For the text-containing cell, return its midpoint in [x, y] coordinate format. 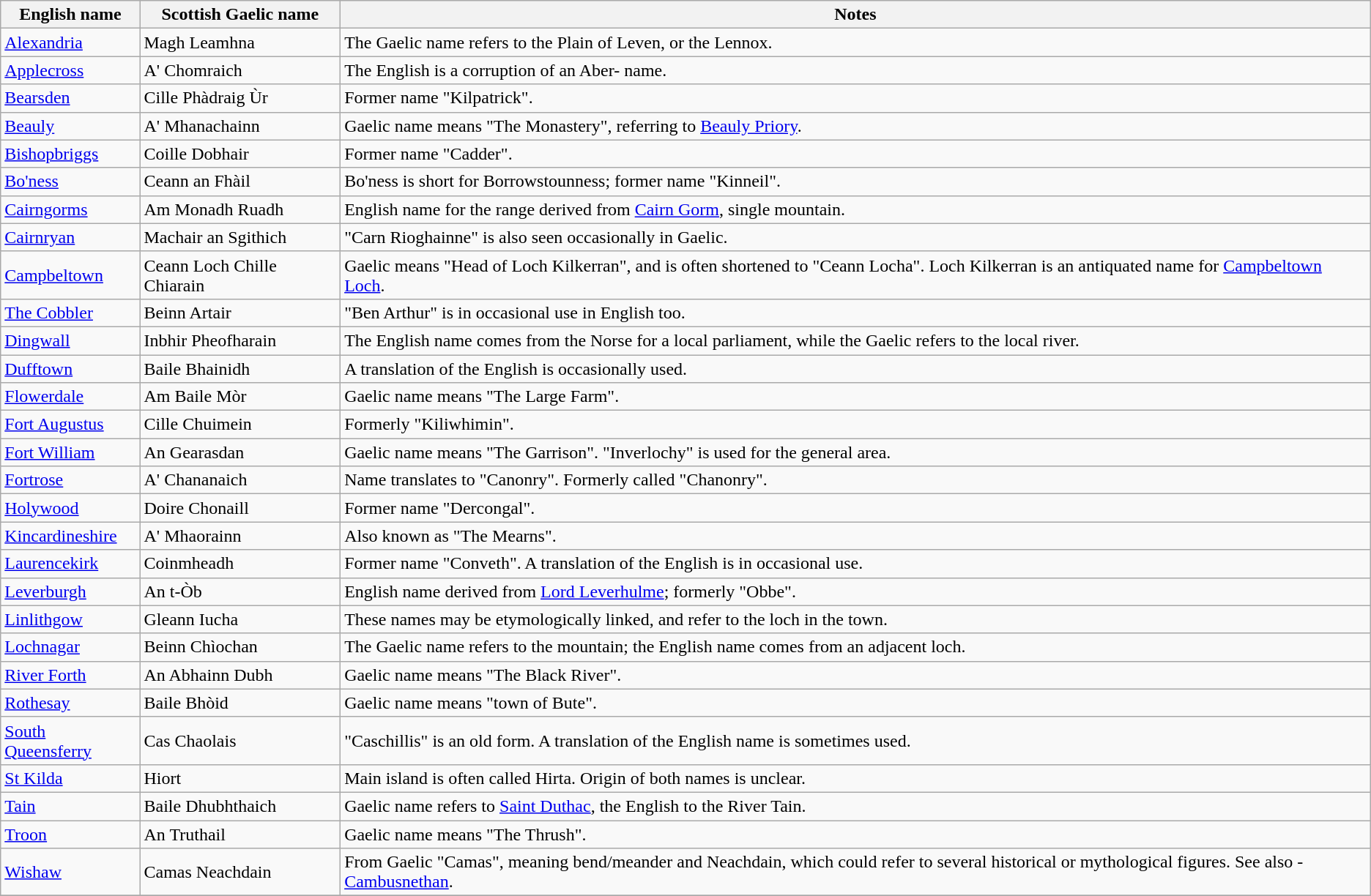
Campbeltown [70, 275]
Baile Bhainidh [240, 368]
A' Chananaich [240, 480]
Former name "Conveth". A translation of the English is in occasional use. [855, 564]
Former name "Cadder". [855, 154]
Also known as "The Mearns". [855, 536]
Cairngorms [70, 209]
An t-Òb [240, 591]
Camas Neachdain [240, 873]
Leverburgh [70, 591]
Former name "Kilpatrick". [855, 98]
Gaelic name means "town of Bute". [855, 703]
Dingwall [70, 340]
Beinn Artair [240, 313]
The English name comes from the Norse for a local parliament, while the Gaelic refers to the local river. [855, 340]
Am Monadh Ruadh [240, 209]
Cille Chuimein [240, 425]
Bishopbriggs [70, 154]
Am Baile Mòr [240, 397]
Ceann an Fhàil [240, 182]
The English is a corruption of an Aber- name. [855, 70]
Linlithgow [70, 619]
Scottish Gaelic name [240, 15]
Bo'ness is short for Borrowstounness; former name "Kinneil". [855, 182]
Cille Phàdraig Ùr [240, 98]
Gleann Iucha [240, 619]
Bearsden [70, 98]
Hiort [240, 778]
Name translates to "Canonry". Formerly called "Chanonry". [855, 480]
Cas Chaolais [240, 741]
Coinmheadh [240, 564]
Wishaw [70, 873]
Beauly [70, 126]
Coille Dobhair [240, 154]
Inbhir Pheofharain [240, 340]
The Cobbler [70, 313]
Applecross [70, 70]
Kincardineshire [70, 536]
Former name "Dercongal". [855, 508]
Fortrose [70, 480]
Gaelic name means "The Thrush". [855, 834]
"Carn Rioghainne" is also seen occasionally in Gaelic. [855, 237]
Flowerdale [70, 397]
South Queensferry [70, 741]
Beinn Chìochan [240, 647]
The Gaelic name refers to the Plain of Leven, or the Lennox. [855, 42]
Gaelic name means "The Monastery", referring to Beauly Priory. [855, 126]
Fort Augustus [70, 425]
A translation of the English is occasionally used. [855, 368]
"Ben Arthur" is in occasional use in English too. [855, 313]
Gaelic means "Head of Loch Kilkerran", and is often shortened to "Ceann Locha". Loch Kilkerran is an antiquated name for Campbeltown Loch. [855, 275]
An Abhainn Dubh [240, 675]
Lochnagar [70, 647]
Cairnryan [70, 237]
An Truthail [240, 834]
Gaelic name refers to Saint Duthac, the English to the River Tain. [855, 806]
English name for the range derived from Cairn Gorm, single mountain. [855, 209]
Gaelic name means "The Large Farm". [855, 397]
"Caschillis" is an old form. A translation of the English name is sometimes used. [855, 741]
An Gearasdan [240, 452]
Magh Leamhna [240, 42]
The Gaelic name refers to the mountain; the English name comes from an adjacent loch. [855, 647]
Doire Chonaill [240, 508]
Troon [70, 834]
A' Chomraich [240, 70]
From Gaelic "Camas", meaning bend/meander and Neachdain, which could refer to several historical or mythological figures. See also - Cambusnethan. [855, 873]
Main island is often called Hirta. Origin of both names is unclear. [855, 778]
Baile Bhòid [240, 703]
Holywood [70, 508]
Bo'ness [70, 182]
Baile Dhubhthaich [240, 806]
Rothesay [70, 703]
Gaelic name means "The Black River". [855, 675]
English name [70, 15]
These names may be etymologically linked, and refer to the loch in the town. [855, 619]
Ceann Loch Chille Chiarain [240, 275]
Formerly "Kiliwhimin". [855, 425]
Dufftown [70, 368]
St Kilda [70, 778]
Gaelic name means "The Garrison". "Inverlochy" is used for the general area. [855, 452]
Notes [855, 15]
A' Mhaorainn [240, 536]
Laurencekirk [70, 564]
Tain [70, 806]
Machair an Sgithich [240, 237]
English name derived from Lord Leverhulme; formerly "Obbe". [855, 591]
A' Mhanachainn [240, 126]
Alexandria [70, 42]
River Forth [70, 675]
Fort William [70, 452]
